Return [x, y] of the center of cell containing provided text 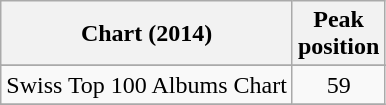
Chart (2014) [147, 34]
59 [338, 85]
Swiss Top 100 Albums Chart [147, 85]
Peakposition [338, 34]
